Locate the cell with the specified text and output its (X, Y) center coordinate. 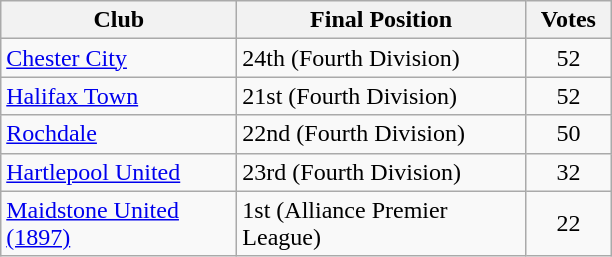
22 (568, 224)
32 (568, 172)
Maidstone United (1897) (119, 224)
Rochdale (119, 134)
22nd (Fourth Division) (382, 134)
50 (568, 134)
Votes (568, 20)
Hartlepool United (119, 172)
21st (Fourth Division) (382, 96)
24th (Fourth Division) (382, 58)
Halifax Town (119, 96)
Chester City (119, 58)
23rd (Fourth Division) (382, 172)
1st (Alliance Premier League) (382, 224)
Final Position (382, 20)
Club (119, 20)
